Return the (X, Y) coordinate for the center point of the cell that contains the specified text.  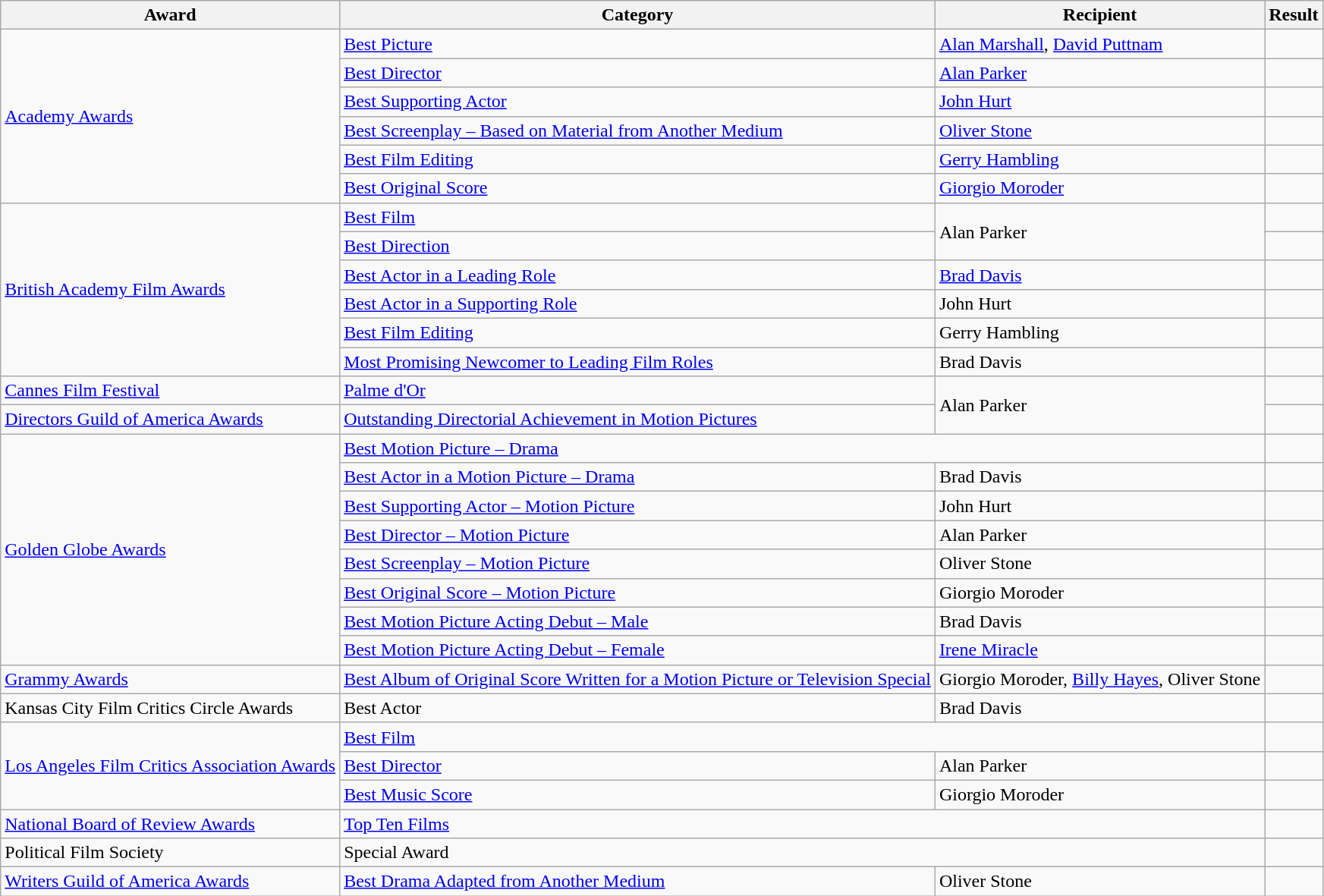
Best Supporting Actor – Motion Picture (637, 506)
Recipient (1099, 15)
Outstanding Directorial Achievement in Motion Pictures (637, 420)
Grammy Awards (170, 679)
Best Album of Original Score Written for a Motion Picture or Television Special (637, 679)
Cannes Film Festival (170, 391)
Los Angeles Film Critics Association Awards (170, 766)
Best Actor in a Motion Picture – Drama (637, 477)
Best Director – Motion Picture (637, 535)
Best Original Score (637, 188)
Best Direction (637, 246)
Giorgio Moroder, Billy Hayes, Oliver Stone (1099, 679)
Best Actor (637, 708)
Best Original Score – Motion Picture (637, 593)
Award (170, 15)
Palme d'Or (637, 391)
Best Motion Picture Acting Debut – Male (637, 621)
Golden Globe Awards (170, 549)
Irene Miracle (1099, 650)
Academy Awards (170, 116)
Writers Guild of America Awards (170, 882)
Most Promising Newcomer to Leading Film Roles (637, 362)
Best Screenplay – Motion Picture (637, 564)
Political Film Society (170, 853)
British Academy Film Awards (170, 289)
National Board of Review Awards (170, 823)
Best Drama Adapted from Another Medium (637, 882)
Best Supporting Actor (637, 102)
Best Screenplay – Based on Material from Another Medium (637, 130)
Best Actor in a Supporting Role (637, 303)
Top Ten Films (803, 823)
Result (1294, 15)
Best Motion Picture – Drama (803, 448)
Category (637, 15)
Kansas City Film Critics Circle Awards (170, 708)
Best Motion Picture Acting Debut – Female (637, 650)
Best Picture (637, 44)
Special Award (803, 853)
Alan Marshall, David Puttnam (1099, 44)
Best Music Score (637, 794)
Directors Guild of America Awards (170, 420)
Best Actor in a Leading Role (637, 275)
